Search for the cell housing the specified text and yield its (x, y) center coordinate. 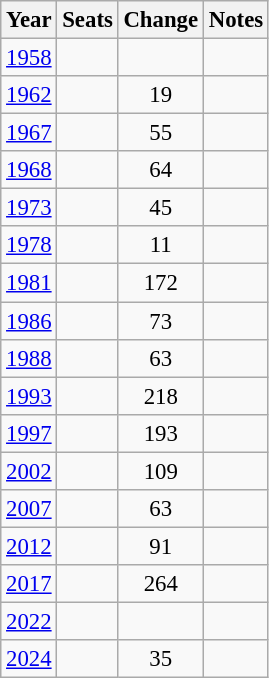
1986 (29, 321)
2022 (29, 621)
1988 (29, 358)
1993 (29, 396)
193 (160, 433)
73 (160, 321)
Seats (88, 20)
35 (160, 659)
1967 (29, 133)
Notes (236, 20)
218 (160, 396)
19 (160, 95)
1973 (29, 208)
1997 (29, 433)
264 (160, 584)
2012 (29, 546)
2002 (29, 471)
64 (160, 170)
91 (160, 546)
109 (160, 471)
55 (160, 133)
2017 (29, 584)
45 (160, 208)
1981 (29, 283)
1958 (29, 58)
2007 (29, 509)
1968 (29, 170)
Change (160, 20)
172 (160, 283)
Year (29, 20)
2024 (29, 659)
1978 (29, 245)
11 (160, 245)
1962 (29, 95)
